Search for the cell housing the specified text and yield its [X, Y] center coordinate. 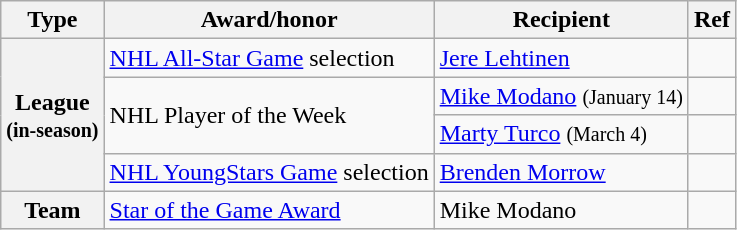
NHL YoungStars Game selection [269, 172]
Mike Modano [561, 210]
Marty Turco (March 4) [561, 134]
NHL All-Star Game selection [269, 58]
Star of the Game Award [269, 210]
Mike Modano (January 14) [561, 96]
Recipient [561, 20]
Brenden Morrow [561, 172]
Type [52, 20]
Jere Lehtinen [561, 58]
League(in-season) [52, 115]
Team [52, 210]
Ref [712, 20]
NHL Player of the Week [269, 115]
Award/honor [269, 20]
